Extract the [X, Y] coordinate from the center of the cell holding the provided text.  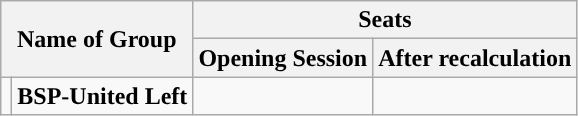
After recalculation [475, 58]
Seats [385, 20]
Name of Group [97, 39]
BSP-United Left [102, 96]
Opening Session [283, 58]
